Locate the cell with the specified text and output its [x, y] center coordinate. 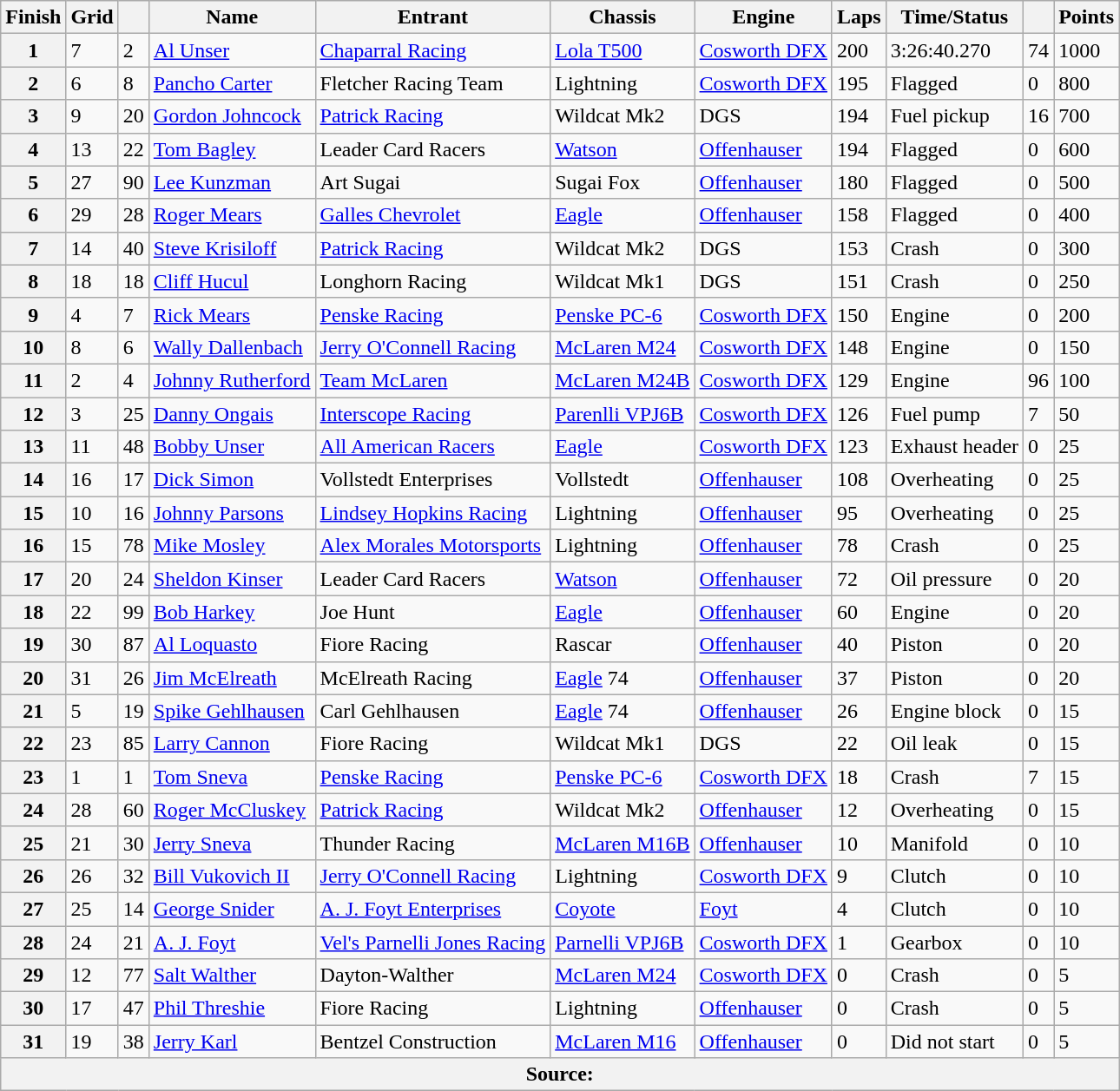
Bob Harkey [232, 612]
250 [1087, 281]
37 [859, 678]
153 [859, 248]
Dick Simon [232, 480]
148 [859, 347]
Parnelli VPJ6B [623, 942]
Fuel pickup [954, 116]
Bobby Unser [232, 447]
Bentzel Construction [432, 1042]
Lindsey Hopkins Racing [432, 513]
Source: [560, 1075]
38 [134, 1042]
300 [1087, 248]
Gearbox [954, 942]
Gordon Johncock [232, 116]
Longhorn Racing [432, 281]
90 [134, 182]
Dayton-Walther [432, 976]
A. J. Foyt Enterprises [432, 909]
180 [859, 182]
87 [134, 645]
195 [859, 83]
Roger McCluskey [232, 810]
Name [232, 17]
100 [1087, 380]
Carl Gehlhausen [432, 711]
Vollstedt [623, 480]
Jerry Sneva [232, 843]
Sugai Fox [623, 182]
Entrant [432, 17]
123 [859, 447]
85 [134, 744]
Fletcher Racing Team [432, 83]
Sheldon Kinser [232, 579]
Johnny Rutherford [232, 380]
158 [859, 215]
McLaren M24B [623, 380]
50 [1087, 414]
Fuel pump [954, 414]
Team McLaren [432, 380]
Manifold [954, 843]
800 [1087, 83]
Chassis [623, 17]
Art Sugai [432, 182]
Chaparral Racing [432, 50]
500 [1087, 182]
3:26:40.270 [954, 50]
Cliff Hucul [232, 281]
A. J. Foyt [232, 942]
Points [1087, 17]
Vollstedt Enterprises [432, 480]
Time/Status [954, 17]
108 [859, 480]
151 [859, 281]
Larry Cannon [232, 744]
Joe Hunt [432, 612]
McLaren M16B [623, 843]
700 [1087, 116]
Interscope Racing [432, 414]
400 [1087, 215]
Grid [92, 17]
Al Unser [232, 50]
48 [134, 447]
Lola T500 [623, 50]
99 [134, 612]
McLaren M16 [623, 1042]
Jerry Karl [232, 1042]
Danny Ongais [232, 414]
Phil Threshie [232, 1009]
Spike Gehlhausen [232, 711]
Finish [33, 17]
Parenlli VPJ6B [623, 414]
Bill Vukovich II [232, 876]
Coyote [623, 909]
Salt Walther [232, 976]
Rascar [623, 645]
1000 [1087, 50]
74 [1038, 50]
Alex Morales Motorsports [432, 546]
126 [859, 414]
600 [1087, 149]
Foyt [763, 909]
Johnny Parsons [232, 513]
Engine block [954, 711]
Lee Kunzman [232, 182]
Al Loquasto [232, 645]
McElreath Racing [432, 678]
Tom Bagley [232, 149]
Mike Mosley [232, 546]
Thunder Racing [432, 843]
Rick Mears [232, 314]
George Snider [232, 909]
Vel's Parnelli Jones Racing [432, 942]
95 [859, 513]
Jim McElreath [232, 678]
47 [134, 1009]
Did not start [954, 1042]
Oil leak [954, 744]
129 [859, 380]
Oil pressure [954, 579]
32 [134, 876]
Exhaust header [954, 447]
72 [859, 579]
Pancho Carter [232, 83]
96 [1038, 380]
Roger Mears [232, 215]
Tom Sneva [232, 777]
Steve Krisiloff [232, 248]
All American Racers [432, 447]
Wally Dallenbach [232, 347]
77 [134, 976]
Galles Chevrolet [432, 215]
Laps [859, 17]
